Capture the cell that displays the provided text and extract its [x, y] central coordinate. 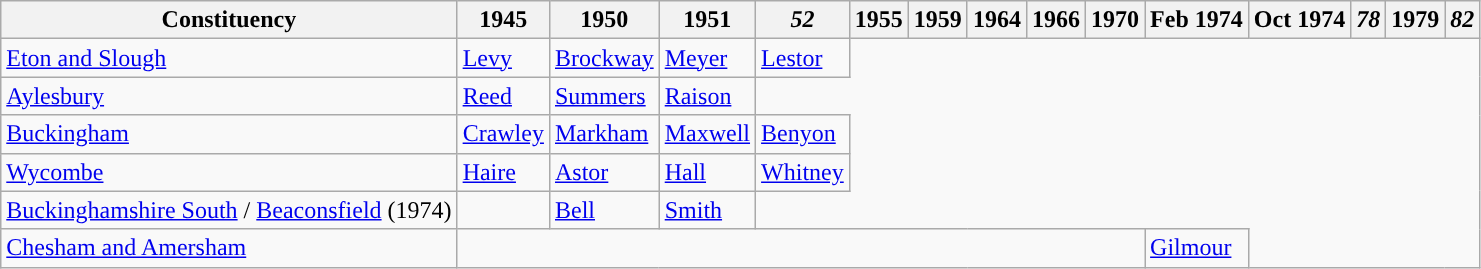
Reed [503, 96]
Levy [503, 58]
1964 [996, 20]
Meyer [707, 58]
1950 [604, 20]
82 [1462, 20]
Crawley [503, 134]
Chesham and Amersham [229, 248]
Bell [604, 210]
Benyon [803, 134]
Buckinghamshire South / Beaconsfield (1974) [229, 210]
1959 [938, 20]
Lestor [803, 58]
Wycombe [229, 172]
Brockway [604, 58]
Markham [604, 134]
1945 [503, 20]
Raison [707, 96]
Oct 1974 [1299, 20]
Smith [707, 210]
Summers [604, 96]
1979 [1416, 20]
Astor [604, 172]
1966 [1056, 20]
1951 [707, 20]
Hall [707, 172]
1970 [1116, 20]
Buckingham [229, 134]
Maxwell [707, 134]
52 [803, 20]
Feb 1974 [1197, 20]
Aylesbury [229, 96]
Gilmour [1197, 248]
Haire [503, 172]
Whitney [803, 172]
78 [1368, 20]
Constituency [229, 20]
1955 [878, 20]
Eton and Slough [229, 58]
